Search for the cell housing the specified text and yield its [x, y] center coordinate. 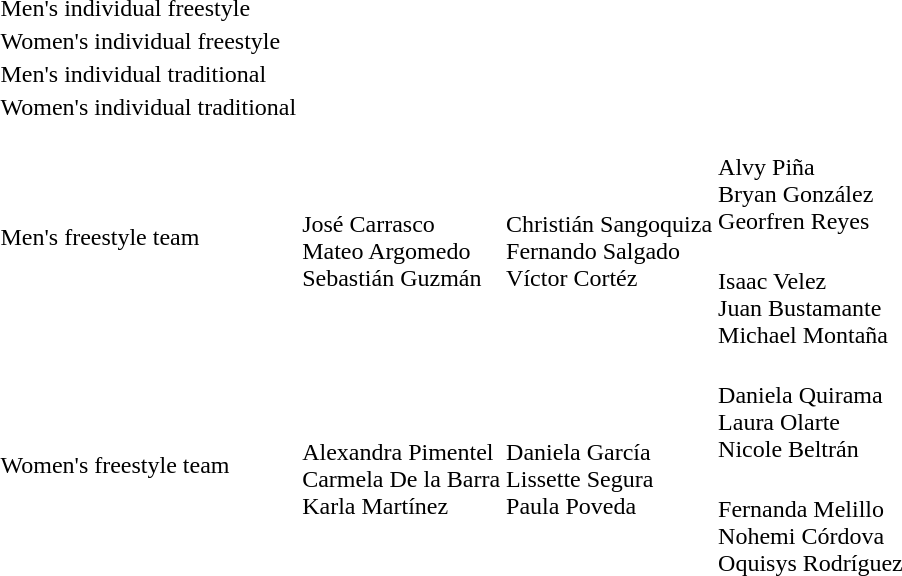
Christián SangoquizaFernando SalgadoVíctor Cortéz [610, 238]
José CarrascoMateo ArgomedoSebastián Guzmán [402, 238]
